For the text-containing cell, return its midpoint in [x, y] coordinate format. 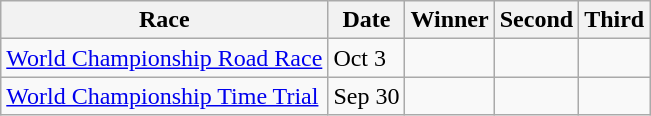
World Championship Road Race [164, 58]
Sep 30 [366, 96]
Winner [450, 20]
Race [164, 20]
Third [614, 20]
World Championship Time Trial [164, 96]
Second [536, 20]
Oct 3 [366, 58]
Date [366, 20]
